For the text-containing cell, return its midpoint in (x, y) coordinate format. 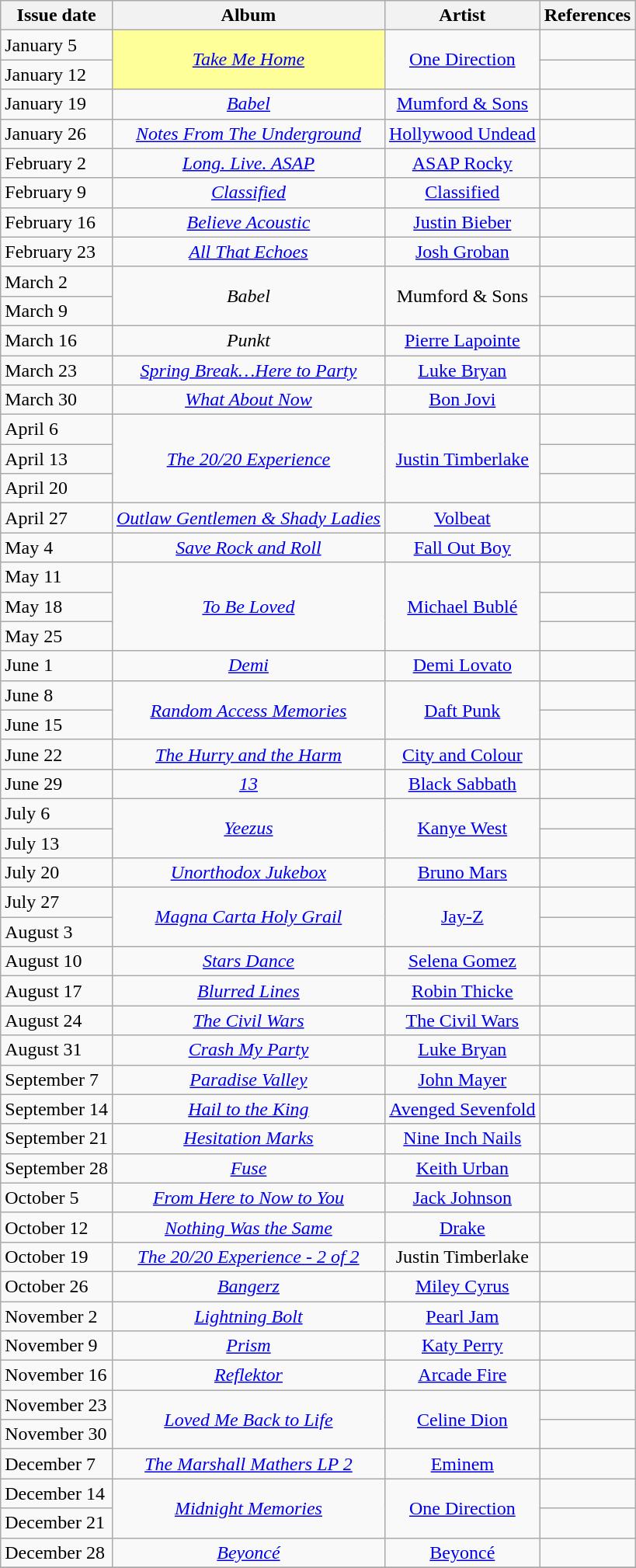
Unorthodox Jukebox (248, 873)
Spring Break…Here to Party (248, 370)
Volbeat (462, 518)
John Mayer (462, 1080)
January 12 (57, 75)
April 6 (57, 429)
Random Access Memories (248, 710)
Loved Me Back to Life (248, 1420)
November 23 (57, 1405)
November 9 (57, 1346)
June 8 (57, 695)
City and Colour (462, 754)
Pierre Lapointe (462, 340)
August 17 (57, 991)
May 4 (57, 548)
The Hurry and the Harm (248, 754)
Bangerz (248, 1286)
January 26 (57, 134)
Take Me Home (248, 60)
April 27 (57, 518)
Outlaw Gentlemen & Shady Ladies (248, 518)
Michael Bublé (462, 607)
December 21 (57, 1523)
Keith Urban (462, 1168)
November 16 (57, 1375)
December 14 (57, 1493)
Believe Acoustic (248, 222)
Bruno Mars (462, 873)
Daft Punk (462, 710)
Hail to the King (248, 1109)
Issue date (57, 16)
September 7 (57, 1080)
June 15 (57, 725)
July 13 (57, 843)
Bon Jovi (462, 400)
Drake (462, 1227)
Crash My Party (248, 1050)
October 19 (57, 1257)
Nine Inch Nails (462, 1139)
Yeezus (248, 828)
December 7 (57, 1464)
October 12 (57, 1227)
Eminem (462, 1464)
July 6 (57, 813)
Avenged Sevenfold (462, 1109)
August 31 (57, 1050)
January 19 (57, 104)
August 3 (57, 932)
To Be Loved (248, 607)
Paradise Valley (248, 1080)
February 16 (57, 222)
Jay-Z (462, 917)
Katy Perry (462, 1346)
August 10 (57, 961)
March 16 (57, 340)
February 23 (57, 252)
Midnight Memories (248, 1508)
Nothing Was the Same (248, 1227)
November 30 (57, 1434)
13 (248, 784)
March 23 (57, 370)
Blurred Lines (248, 991)
Miley Cyrus (462, 1286)
Reflektor (248, 1375)
Artist (462, 16)
Punkt (248, 340)
May 18 (57, 607)
Celine Dion (462, 1420)
October 5 (57, 1198)
March 9 (57, 311)
November 2 (57, 1316)
Hollywood Undead (462, 134)
Notes From The Underground (248, 134)
Arcade Fire (462, 1375)
Demi (248, 666)
ASAP Rocky (462, 163)
All That Echoes (248, 252)
March 2 (57, 281)
July 27 (57, 902)
Black Sabbath (462, 784)
June 22 (57, 754)
April 20 (57, 488)
Lightning Bolt (248, 1316)
Hesitation Marks (248, 1139)
From Here to Now to You (248, 1198)
Stars Dance (248, 961)
Selena Gomez (462, 961)
January 5 (57, 45)
The 20/20 Experience - 2 of 2 (248, 1257)
Save Rock and Roll (248, 548)
Prism (248, 1346)
Josh Groban (462, 252)
References (587, 16)
Fall Out Boy (462, 548)
May 11 (57, 577)
February 2 (57, 163)
July 20 (57, 873)
September 28 (57, 1168)
September 21 (57, 1139)
The 20/20 Experience (248, 459)
Fuse (248, 1168)
Magna Carta Holy Grail (248, 917)
April 13 (57, 459)
June 1 (57, 666)
The Marshall Mathers LP 2 (248, 1464)
February 9 (57, 193)
Justin Bieber (462, 222)
Long. Live. ASAP (248, 163)
Pearl Jam (462, 1316)
Album (248, 16)
Jack Johnson (462, 1198)
March 30 (57, 400)
October 26 (57, 1286)
September 14 (57, 1109)
August 24 (57, 1020)
Kanye West (462, 828)
December 28 (57, 1552)
Robin Thicke (462, 991)
June 29 (57, 784)
Demi Lovato (462, 666)
May 25 (57, 636)
What About Now (248, 400)
